Pinpoint the cell where the given text exists, returning its [X, Y] midpoint coordinate. 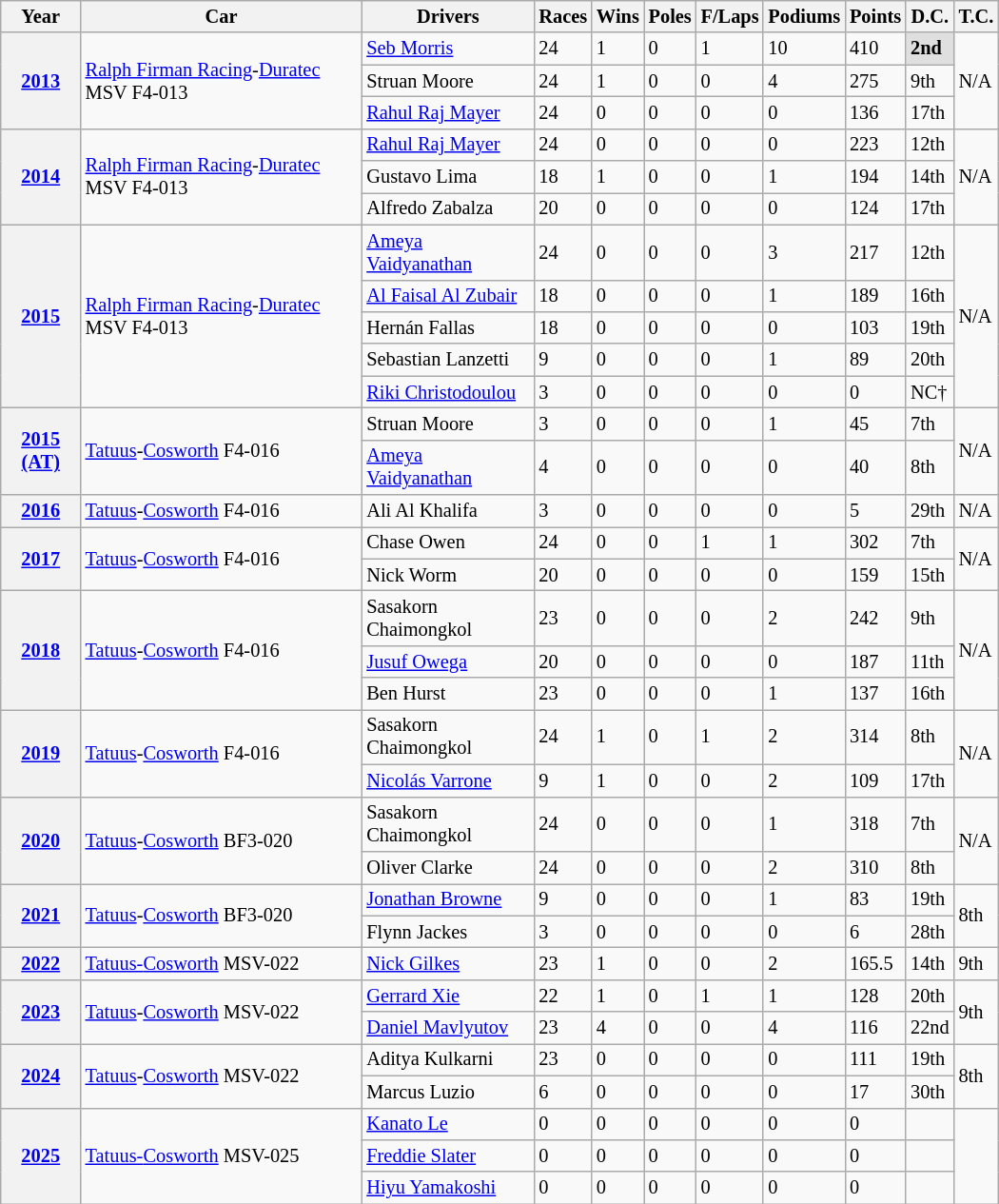
Poles [670, 16]
Alfredo Zabalza [447, 208]
22 [563, 996]
Podiums [804, 16]
318 [875, 824]
Ben Hurst [447, 694]
Wins [618, 16]
116 [875, 1028]
Al Faisal Al Zubair [447, 296]
124 [875, 208]
Nicolás Varrone [447, 780]
2019 [41, 752]
109 [875, 780]
111 [875, 1059]
Jonathan Browne [447, 899]
410 [875, 49]
17 [875, 1092]
5 [875, 511]
2013 [41, 80]
103 [875, 327]
2020 [41, 839]
15th [930, 575]
165.5 [875, 963]
Kanato Le [447, 1124]
29th [930, 511]
2024 [41, 1076]
28th [930, 932]
22nd [930, 1028]
189 [875, 296]
Hernán Fallas [447, 327]
Nick Gilkes [447, 963]
217 [875, 252]
F/Laps [731, 16]
Riki Christodoulou [447, 392]
2018 [41, 649]
136 [875, 112]
Gustavo Lima [447, 177]
2015 [41, 316]
2025 [41, 1155]
2014 [41, 177]
Seb Morris [447, 49]
Nick Worm [447, 575]
Races [563, 16]
Hiyu Yamakoshi [447, 1188]
2022 [41, 963]
Year [41, 16]
2015 (AT) [41, 451]
Oliver Clarke [447, 867]
40 [875, 467]
10 [804, 49]
Points [875, 16]
11th [930, 661]
Jusuf Owega [447, 661]
Tatuus-Cosworth MSV-025 [222, 1155]
Aditya Kulkarni [447, 1059]
314 [875, 737]
Gerrard Xie [447, 996]
2016 [41, 511]
2021 [41, 916]
D.C. [930, 16]
Freddie Slater [447, 1155]
Marcus Luzio [447, 1092]
NC† [930, 392]
302 [875, 543]
Flynn Jackes [447, 932]
310 [875, 867]
223 [875, 145]
2023 [41, 1011]
Sebastian Lanzetti [447, 360]
2nd [930, 49]
Chase Owen [447, 543]
Drivers [447, 16]
187 [875, 661]
Ali Al Khalifa [447, 511]
128 [875, 996]
194 [875, 177]
242 [875, 618]
45 [875, 424]
159 [875, 575]
Daniel Mavlyutov [447, 1028]
Car [222, 16]
137 [875, 694]
2017 [41, 558]
275 [875, 81]
30th [930, 1092]
83 [875, 899]
89 [875, 360]
T.C. [976, 16]
